Locate the cell with the specified text and output its [X, Y] center coordinate. 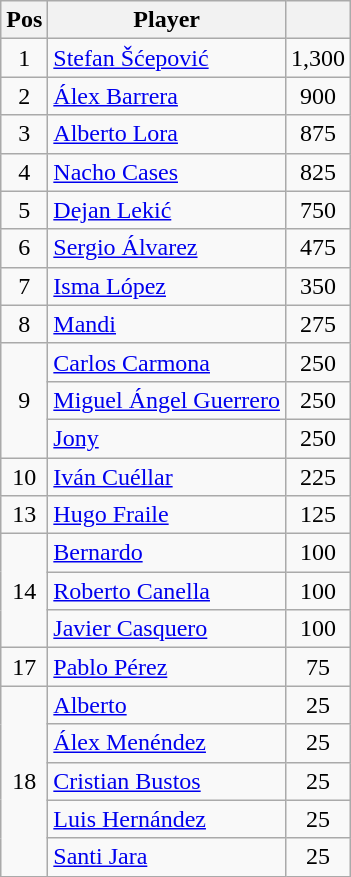
Player [167, 20]
Stefan Šćepović [167, 58]
875 [318, 134]
Álex Menéndez [167, 743]
Isma López [167, 286]
350 [318, 286]
13 [24, 515]
Alberto Lora [167, 134]
825 [318, 172]
Álex Barrera [167, 96]
Nacho Cases [167, 172]
Carlos Carmona [167, 362]
Pablo Pérez [167, 667]
275 [318, 324]
6 [24, 248]
Cristian Bustos [167, 781]
475 [318, 248]
5 [24, 210]
Alberto [167, 705]
4 [24, 172]
75 [318, 667]
Santi Jara [167, 857]
17 [24, 667]
8 [24, 324]
14 [24, 591]
2 [24, 96]
Jony [167, 438]
900 [318, 96]
Roberto Canella [167, 591]
Pos [24, 20]
7 [24, 286]
225 [318, 477]
750 [318, 210]
Hugo Fraile [167, 515]
Bernardo [167, 553]
125 [318, 515]
1,300 [318, 58]
18 [24, 781]
Iván Cuéllar [167, 477]
Sergio Álvarez [167, 248]
Luis Hernández [167, 819]
Miguel Ángel Guerrero [167, 400]
Dejan Lekić [167, 210]
1 [24, 58]
3 [24, 134]
Mandi [167, 324]
10 [24, 477]
Javier Casquero [167, 629]
9 [24, 400]
